Locate the cell with the specified text and output its [X, Y] center coordinate. 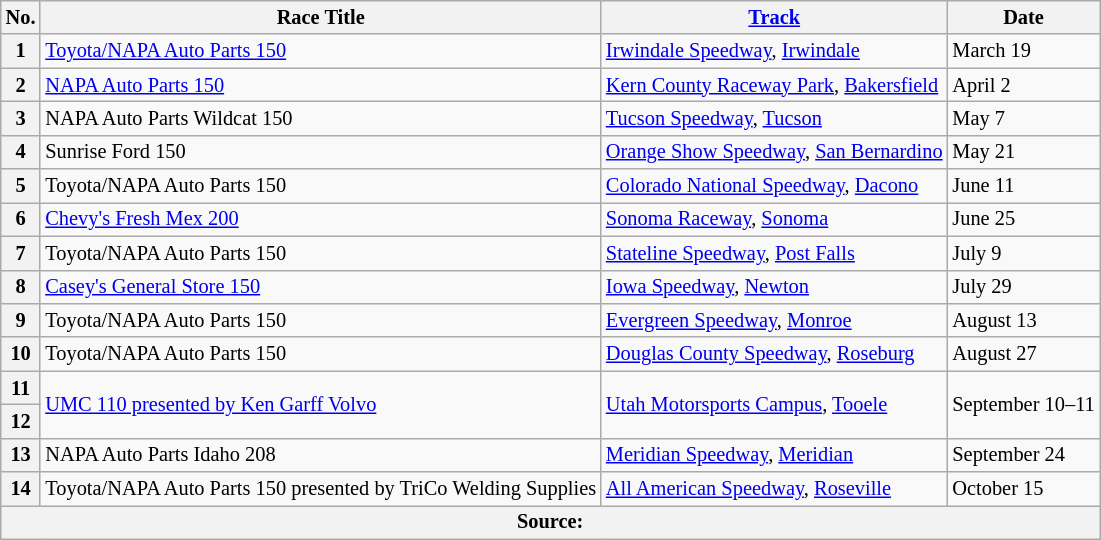
Utah Motorsports Campus, Tooele [774, 404]
3 [21, 118]
April 2 [1023, 85]
May 21 [1023, 152]
Iowa Speedway, Newton [774, 287]
10 [21, 354]
2 [21, 85]
4 [21, 152]
Stateline Speedway, Post Falls [774, 253]
14 [21, 489]
Date [1023, 17]
Toyota/NAPA Auto Parts 150 presented by TriCo Welding Supplies [320, 489]
August 13 [1023, 320]
March 19 [1023, 51]
June 11 [1023, 186]
Tucson Speedway, Tucson [774, 118]
12 [21, 421]
NAPA Auto Parts Idaho 208 [320, 455]
Irwindale Speedway, Irwindale [774, 51]
September 10–11 [1023, 404]
July 29 [1023, 287]
8 [21, 287]
Meridian Speedway, Meridian [774, 455]
Race Title [320, 17]
September 24 [1023, 455]
Colorado National Speedway, Dacono [774, 186]
No. [21, 17]
August 27 [1023, 354]
5 [21, 186]
UMC 110 presented by Ken Garff Volvo [320, 404]
9 [21, 320]
13 [21, 455]
7 [21, 253]
May 7 [1023, 118]
11 [21, 388]
NAPA Auto Parts 150 [320, 85]
Evergreen Speedway, Monroe [774, 320]
October 15 [1023, 489]
July 9 [1023, 253]
Casey's General Store 150 [320, 287]
June 25 [1023, 219]
Douglas County Speedway, Roseburg [774, 354]
Sonoma Raceway, Sonoma [774, 219]
Track [774, 17]
Kern County Raceway Park, Bakersfield [774, 85]
Source: [550, 522]
1 [21, 51]
All American Speedway, Roseville [774, 489]
Sunrise Ford 150 [320, 152]
6 [21, 219]
Chevy's Fresh Mex 200 [320, 219]
Orange Show Speedway, San Bernardino [774, 152]
NAPA Auto Parts Wildcat 150 [320, 118]
